Detect which cell encompasses the target text, then output its (x, y) center coordinate. 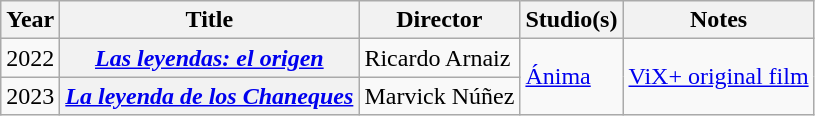
Studio(s) (572, 20)
Director (440, 20)
Title (210, 20)
La leyenda de los Chaneques (210, 96)
2022 (30, 58)
2023 (30, 96)
Marvick Núñez (440, 96)
Ánima (572, 77)
ViX+ original film (718, 77)
Las leyendas: el origen (210, 58)
Notes (718, 20)
Year (30, 20)
Ricardo Arnaiz (440, 58)
